Determine the (x, y) coordinate at the center of the cell enclosing the given text.  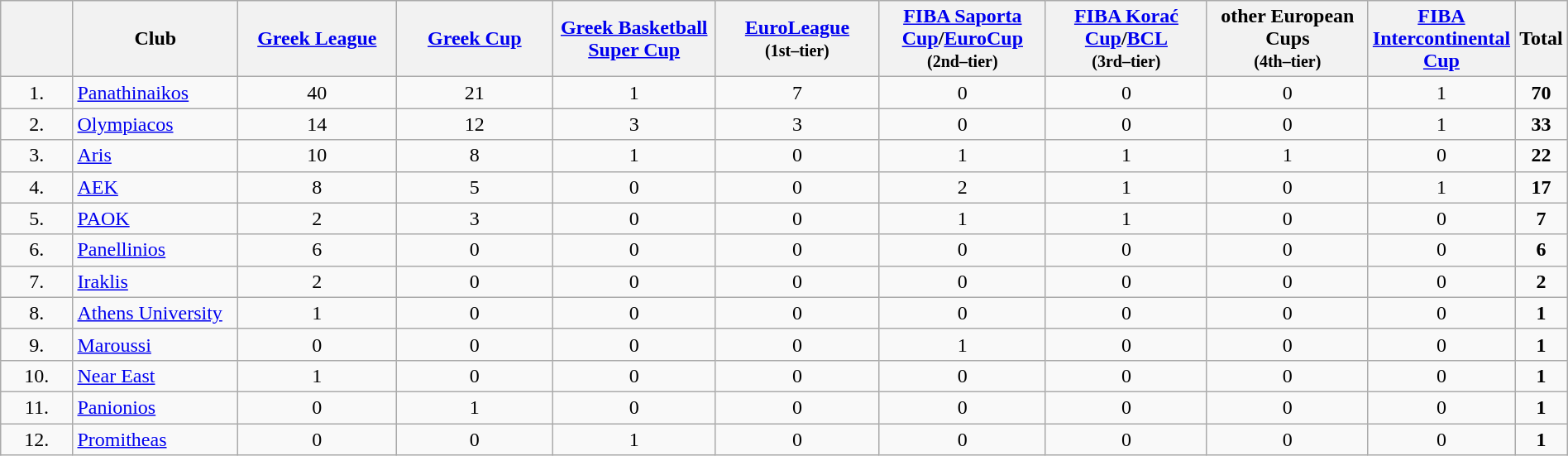
70 (1542, 93)
Club (155, 39)
Athens University (155, 313)
10 (318, 156)
7. (36, 281)
5. (36, 218)
5 (475, 187)
EuroLeague (1st–tier) (797, 39)
Greek League (318, 39)
Panellinios (155, 250)
Promitheas (155, 439)
PAOK (155, 218)
4. (36, 187)
other European Cups (4th–tier) (1287, 39)
AEK (155, 187)
FIBA Korać Cup/BCL (3rd–tier) (1126, 39)
Greek Cup (475, 39)
FIBA Intercontinental Cup (1441, 39)
22 (1542, 156)
Maroussi (155, 344)
FIBA Saporta Cup/EuroCup (2nd–tier) (963, 39)
Greek Basketball Super Cup (634, 39)
1. (36, 93)
Olympiacos (155, 124)
2. (36, 124)
10. (36, 376)
12 (475, 124)
6. (36, 250)
8. (36, 313)
Near East (155, 376)
14 (318, 124)
21 (475, 93)
11. (36, 407)
Aris (155, 156)
3. (36, 156)
40 (318, 93)
Total (1542, 39)
17 (1542, 187)
Iraklis (155, 281)
12. (36, 439)
33 (1542, 124)
9. (36, 344)
Panathinaikos (155, 93)
Panionios (155, 407)
